Search for the cell housing the specified text and yield its [x, y] center coordinate. 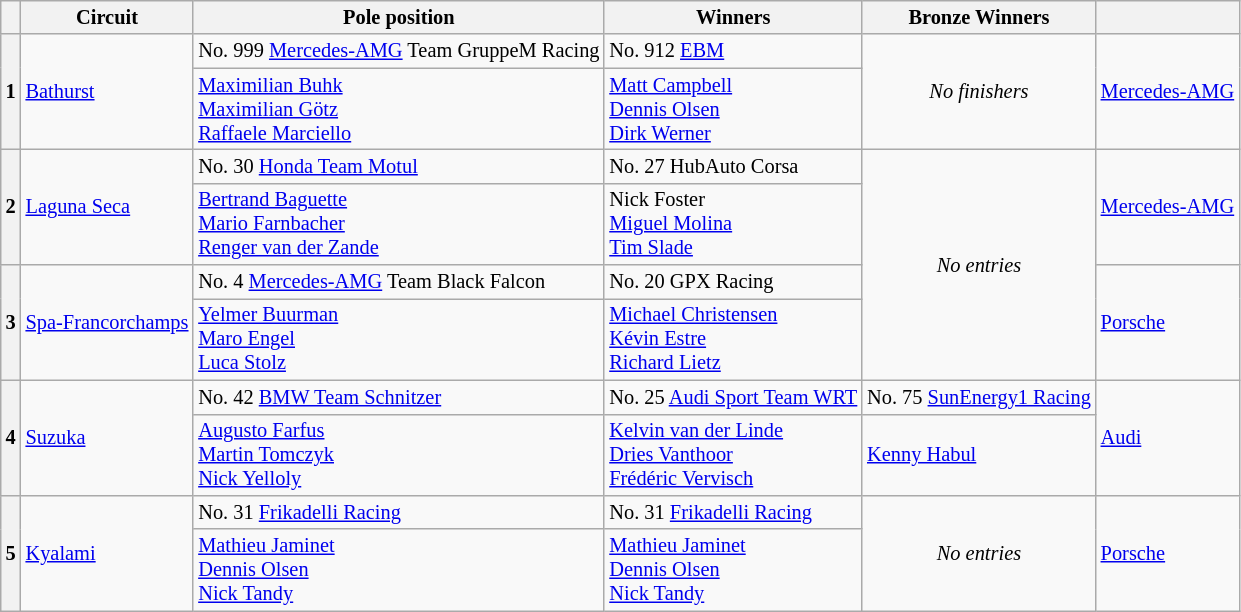
Michael Christensen Kévin Estre Richard Lietz [733, 339]
Kyalami [108, 552]
4 [11, 438]
No. 42 BMW Team Schnitzer [398, 397]
Augusto Farfus Martin Tomczyk Nick Yelloly [398, 455]
Bathurst [108, 92]
3 [11, 322]
Pole position [398, 17]
No. 999 Mercedes-AMG Team GruppeM Racing [398, 51]
Nick Foster Miguel Molina Tim Slade [733, 224]
Kenny Habul [979, 455]
1 [11, 92]
2 [11, 206]
Circuit [108, 17]
Kelvin van der Linde Dries Vanthoor Frédéric Vervisch [733, 455]
Winners [733, 17]
No. 30 Honda Team Motul [398, 166]
Maximilian Buhk Maximilian Götz Raffaele Marciello [398, 109]
Yelmer Buurman Maro Engel Luca Stolz [398, 339]
No. 20 GPX Racing [733, 282]
Audi [1168, 438]
No. 912 EBM [733, 51]
Laguna Seca [108, 206]
No. 27 HubAuto Corsa [733, 166]
No finishers [979, 92]
5 [11, 552]
Spa-Francorchamps [108, 322]
Bertrand Baguette Mario Farnbacher Renger van der Zande [398, 224]
No. 75 SunEnergy1 Racing [979, 397]
No. 25 Audi Sport Team WRT [733, 397]
Suzuka [108, 438]
Bronze Winners [979, 17]
Matt Campbell Dennis Olsen Dirk Werner [733, 109]
No. 4 Mercedes-AMG Team Black Falcon [398, 282]
